Locate the cell with the specified text and output its [X, Y] center coordinate. 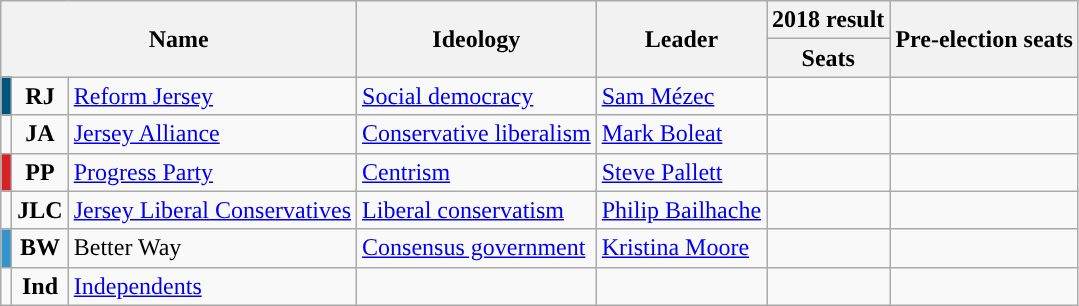
JA [40, 134]
Philip Bailhache [681, 210]
Seats [828, 58]
Reform Jersey [212, 96]
Steve Pallett [681, 172]
Ind [40, 286]
Independents [212, 286]
Sam Mézec [681, 96]
Liberal conservatism [477, 210]
Conservative liberalism [477, 134]
Leader [681, 39]
Mark Boleat [681, 134]
Better Way [212, 248]
Jersey Liberal Conservatives [212, 210]
PP [40, 172]
Consensus government [477, 248]
Progress Party [212, 172]
JLC [40, 210]
2018 result [828, 20]
Pre-election seats [984, 39]
RJ [40, 96]
Kristina Moore [681, 248]
Name [179, 39]
BW [40, 248]
Ideology [477, 39]
Centrism [477, 172]
Jersey Alliance [212, 134]
Social democracy [477, 96]
